Identify which cell holds the provided text, then report its (X, Y) central coordinate. 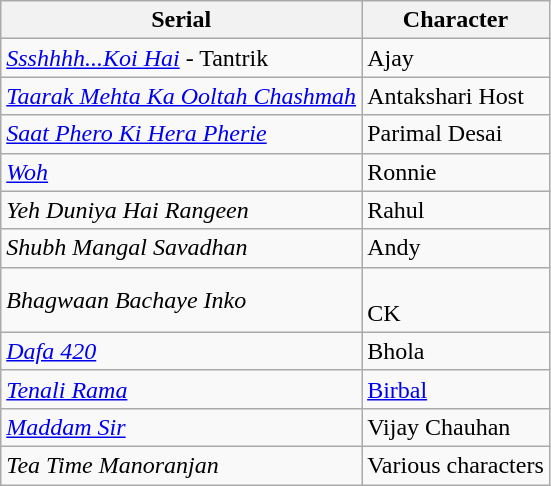
Taarak Mehta Ka Ooltah Chashmah (182, 96)
Various characters (456, 465)
Character (456, 20)
Andy (456, 248)
Tea Time Manoranjan (182, 465)
Maddam Sir (182, 427)
Serial (182, 20)
Parimal Desai (456, 134)
Bhola (456, 351)
Dafa 420 (182, 351)
Ronnie (456, 172)
Saat Phero Ki Hera Pherie (182, 134)
Antakshari Host (456, 96)
Vijay Chauhan (456, 427)
Ssshhhh...Koi Hai - Tantrik (182, 58)
Shubh Mangal Savadhan (182, 248)
Rahul (456, 210)
Yeh Duniya Hai Rangeen (182, 210)
Ajay (456, 58)
Bhagwaan Bachaye Inko (182, 300)
CK (456, 300)
Birbal (456, 389)
Tenali Rama (182, 389)
Woh (182, 172)
